Provide the (x, y) coordinate of the cell's center where the given text is located.  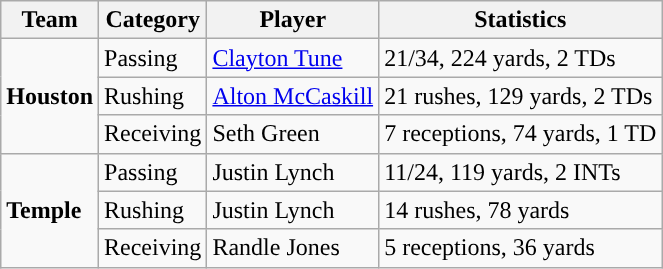
Seth Green (293, 134)
7 receptions, 74 yards, 1 TD (520, 134)
14 rushes, 78 yards (520, 210)
Alton McCaskill (293, 96)
21/34, 224 yards, 2 TDs (520, 58)
Team (50, 20)
Clayton Tune (293, 58)
Houston (50, 96)
Statistics (520, 20)
Temple (50, 210)
Category (153, 20)
5 receptions, 36 yards (520, 248)
Randle Jones (293, 248)
Player (293, 20)
21 rushes, 129 yards, 2 TDs (520, 96)
11/24, 119 yards, 2 INTs (520, 172)
